Extract the [x, y] coordinate from the center of the cell holding the provided text.  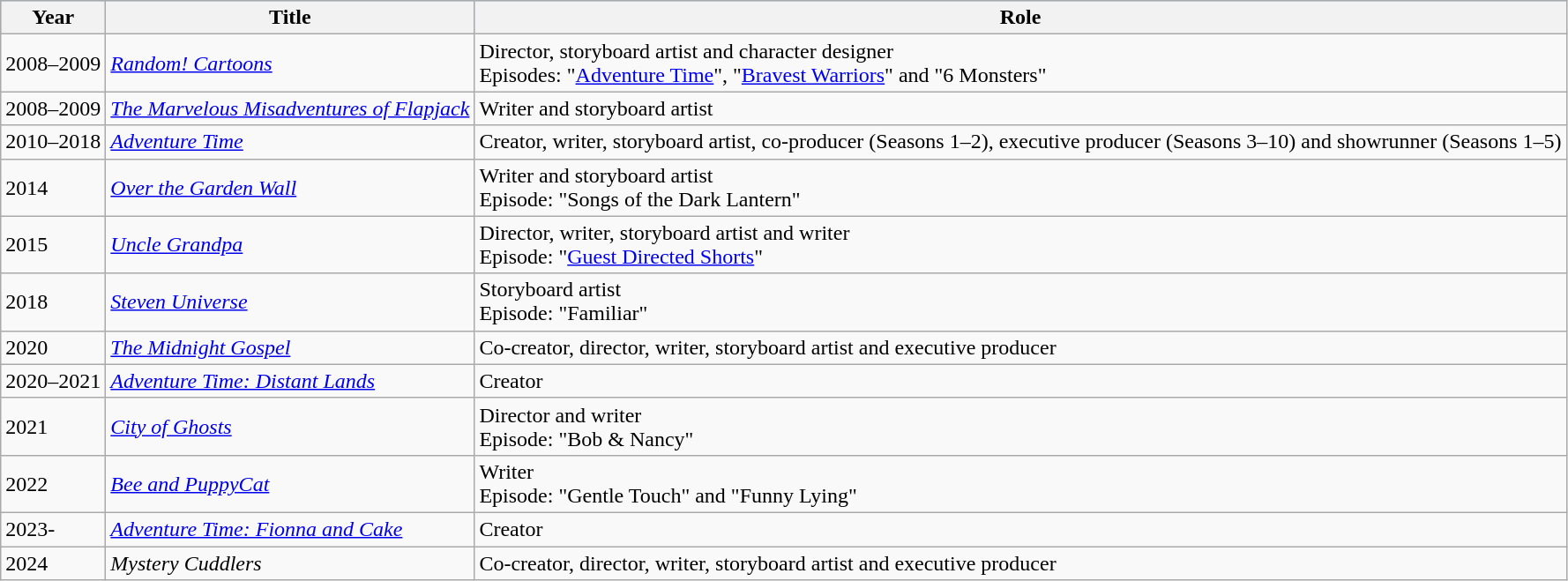
Storyboard artistEpisode: "Familiar" [1020, 302]
2014 [53, 187]
2021 [53, 427]
Role [1020, 18]
Over the Garden Wall [290, 187]
Mystery Cuddlers [290, 563]
The Marvelous Misadventures of Flapjack [290, 108]
Director, writer, storyboard artist and writerEpisode: "Guest Directed Shorts" [1020, 245]
Creator, writer, storyboard artist, co-producer (Seasons 1–2), executive producer (Seasons 3–10) and showrunner (Seasons 1–5) [1020, 142]
Title [290, 18]
2022 [53, 483]
Steven Universe [290, 302]
2020 [53, 347]
2024 [53, 563]
Director and writerEpisode: "Bob & Nancy" [1020, 427]
Writer and storyboard artist [1020, 108]
Year [53, 18]
Director, storyboard artist and character designerEpisodes: "Adventure Time", "Bravest Warriors" and "6 Monsters" [1020, 63]
WriterEpisode: "Gentle Touch" and "Funny Lying" [1020, 483]
Random! Cartoons [290, 63]
Adventure Time: Fionna and Cake [290, 529]
City of Ghosts [290, 427]
Writer and storyboard artistEpisode: "Songs of the Dark Lantern" [1020, 187]
The Midnight Gospel [290, 347]
Uncle Grandpa [290, 245]
2020–2021 [53, 381]
2010–2018 [53, 142]
Adventure Time [290, 142]
2018 [53, 302]
Adventure Time: Distant Lands [290, 381]
2015 [53, 245]
2023- [53, 529]
Bee and PuppyCat [290, 483]
